Return [x, y] of the center of cell containing provided text 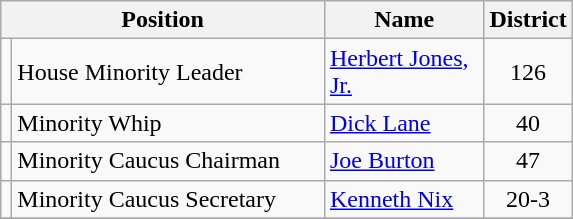
Kenneth Nix [404, 199]
126 [528, 72]
Minority Whip [168, 123]
House Minority Leader [168, 72]
Minority Caucus Secretary [168, 199]
Joe Burton [404, 161]
20-3 [528, 199]
Dick Lane [404, 123]
47 [528, 161]
Minority Caucus Chairman [168, 161]
Name [404, 20]
Herbert Jones, Jr. [404, 72]
40 [528, 123]
Position [163, 20]
District [528, 20]
